For the text-containing cell, return its midpoint in [X, Y] coordinate format. 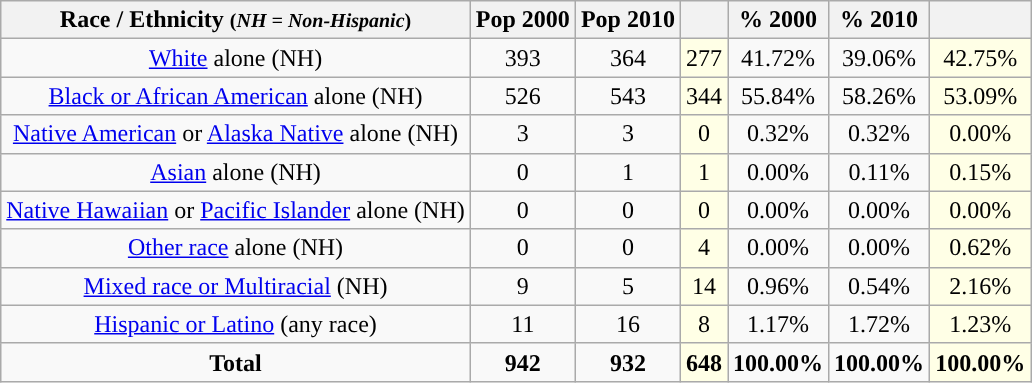
Native American or Alaska Native alone (NH) [236, 134]
Black or African American alone (NH) [236, 96]
543 [628, 96]
526 [522, 96]
942 [522, 362]
42.75% [980, 58]
1.17% [778, 324]
Other race alone (NH) [236, 248]
0.96% [778, 286]
648 [704, 362]
% 2010 [880, 20]
393 [522, 58]
932 [628, 362]
Pop 2000 [522, 20]
0.11% [880, 172]
White alone (NH) [236, 58]
4 [704, 248]
16 [628, 324]
58.26% [880, 96]
% 2000 [778, 20]
53.09% [980, 96]
Mixed race or Multiracial (NH) [236, 286]
Asian alone (NH) [236, 172]
41.72% [778, 58]
Pop 2010 [628, 20]
9 [522, 286]
Hispanic or Latino (any race) [236, 324]
Total [236, 362]
55.84% [778, 96]
0.62% [980, 248]
2.16% [980, 286]
Race / Ethnicity (NH = Non-Hispanic) [236, 20]
Native Hawaiian or Pacific Islander alone (NH) [236, 210]
1.23% [980, 324]
5 [628, 286]
0.54% [880, 286]
277 [704, 58]
8 [704, 324]
14 [704, 286]
344 [704, 96]
1.72% [880, 324]
11 [522, 324]
39.06% [880, 58]
364 [628, 58]
0.15% [980, 172]
